For the text-containing cell, return its midpoint in [x, y] coordinate format. 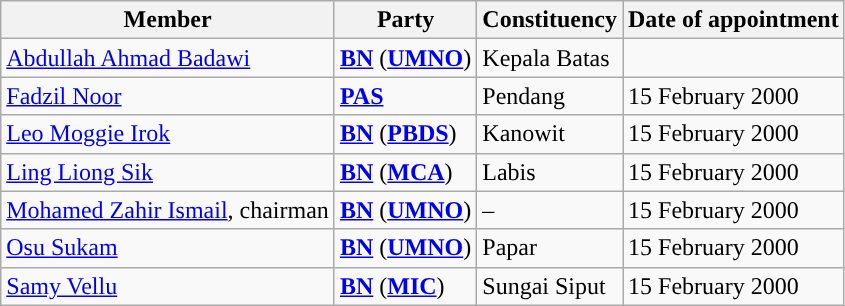
BN (MIC) [405, 286]
PAS [405, 96]
Labis [550, 172]
Ling Liong Sik [168, 172]
Fadzil Noor [168, 96]
Abdullah Ahmad Badawi [168, 58]
Kepala Batas [550, 58]
Mohamed Zahir Ismail, chairman [168, 210]
– [550, 210]
Leo Moggie Irok [168, 134]
BN (MCA) [405, 172]
Pendang [550, 96]
Party [405, 20]
Samy Vellu [168, 286]
Osu Sukam [168, 248]
Date of appointment [733, 20]
Kanowit [550, 134]
BN (PBDS) [405, 134]
Papar [550, 248]
Sungai Siput [550, 286]
Member [168, 20]
Constituency [550, 20]
